Identify which cell holds the provided text, then report its [x, y] central coordinate. 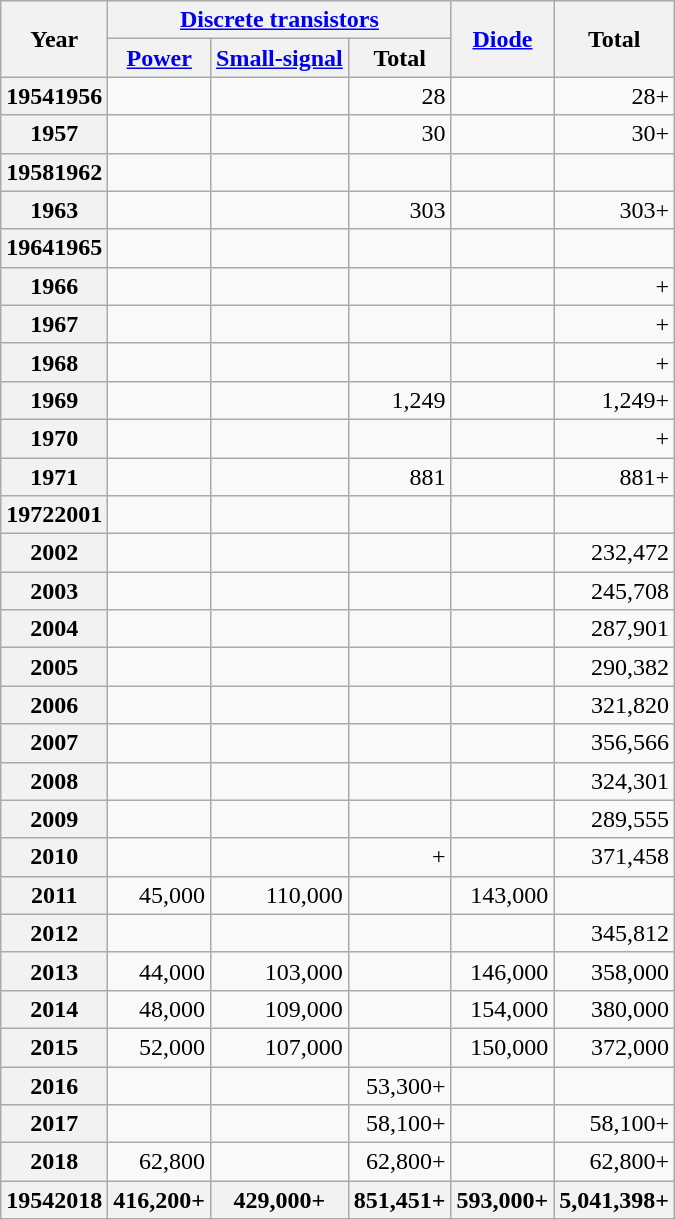
358,000 [614, 971]
1967 [54, 324]
19581962 [54, 172]
2015 [54, 1047]
107,000 [280, 1047]
154,000 [502, 1009]
2011 [54, 895]
380,000 [614, 1009]
146,000 [502, 971]
52,000 [160, 1047]
30+ [614, 134]
5,041,398+ [614, 1200]
2005 [54, 667]
851,451+ [400, 1200]
143,000 [502, 895]
2008 [54, 781]
593,000+ [502, 1200]
2006 [54, 705]
2014 [54, 1009]
1966 [54, 286]
2003 [54, 591]
245,708 [614, 591]
372,000 [614, 1047]
110,000 [280, 895]
19641965 [54, 248]
356,566 [614, 743]
44,000 [160, 971]
2004 [54, 629]
19542018 [54, 1200]
Diode [502, 39]
2013 [54, 971]
290,382 [614, 667]
303+ [614, 210]
Year [54, 39]
1963 [54, 210]
324,301 [614, 781]
150,000 [502, 1047]
28 [400, 96]
62,800 [160, 1162]
Discrete transistors [280, 20]
1969 [54, 400]
287,901 [614, 629]
45,000 [160, 895]
Small-signal [280, 58]
1968 [54, 362]
881 [400, 477]
1971 [54, 477]
30 [400, 134]
1,249 [400, 400]
2007 [54, 743]
48,000 [160, 1009]
2017 [54, 1124]
289,555 [614, 819]
232,472 [614, 553]
19722001 [54, 515]
2016 [54, 1085]
429,000+ [280, 1200]
371,458 [614, 857]
2012 [54, 933]
345,812 [614, 933]
1957 [54, 134]
1,249+ [614, 400]
2009 [54, 819]
53,300+ [400, 1085]
881+ [614, 477]
1970 [54, 438]
2010 [54, 857]
103,000 [280, 971]
109,000 [280, 1009]
2018 [54, 1162]
2002 [54, 553]
303 [400, 210]
Power [160, 58]
28+ [614, 96]
19541956 [54, 96]
416,200+ [160, 1200]
321,820 [614, 705]
